Locate the cell with the specified text and output its [X, Y] center coordinate. 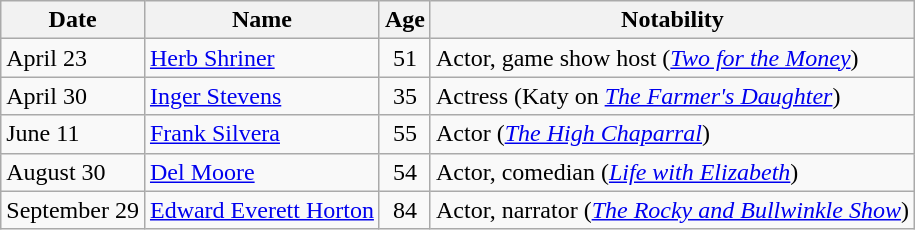
Notability [672, 20]
Actor, narrator (The Rocky and Bullwinkle Show) [672, 210]
April 30 [73, 96]
54 [404, 172]
June 11 [73, 134]
Herb Shriner [262, 58]
April 23 [73, 58]
August 30 [73, 172]
Frank Silvera [262, 134]
55 [404, 134]
35 [404, 96]
Date [73, 20]
Actor, game show host (Two for the Money) [672, 58]
84 [404, 210]
Actress (Katy on The Farmer's Daughter) [672, 96]
Name [262, 20]
Actor (The High Chaparral) [672, 134]
Actor, comedian (Life with Elizabeth) [672, 172]
Inger Stevens [262, 96]
September 29 [73, 210]
Edward Everett Horton [262, 210]
51 [404, 58]
Del Moore [262, 172]
Age [404, 20]
